For the text-containing cell, return its midpoint in (x, y) coordinate format. 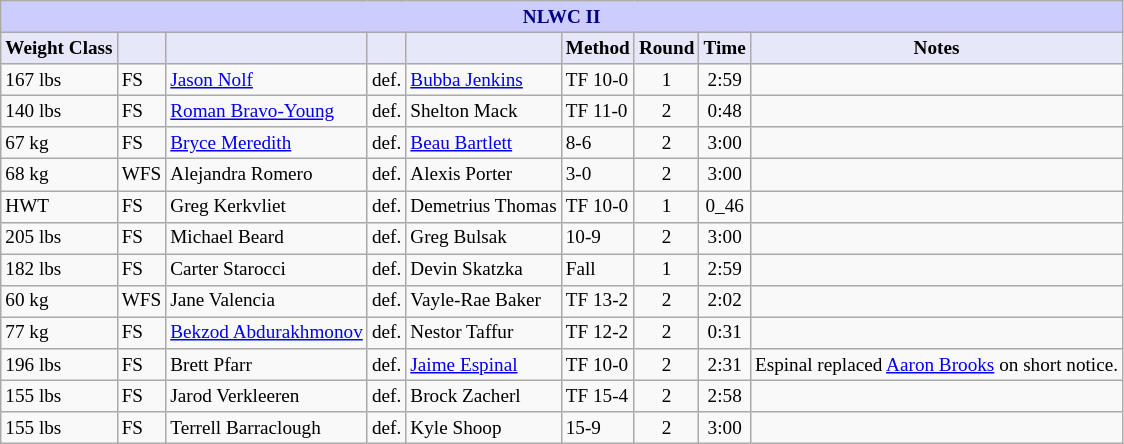
Weight Class (59, 48)
2:31 (724, 365)
TF 11-0 (598, 111)
Beau Bartlett (484, 143)
Roman Bravo-Young (267, 111)
2:02 (724, 301)
Greg Kerkvliet (267, 206)
Brett Pfarr (267, 365)
TF 13-2 (598, 301)
Time (724, 48)
Bubba Jenkins (484, 80)
Jarod Verkleeren (267, 396)
Round (666, 48)
Fall (598, 270)
Vayle-Rae Baker (484, 301)
0:48 (724, 111)
Espinal replaced Aaron Brooks on short notice. (936, 365)
Kyle Shoop (484, 428)
Terrell Barraclough (267, 428)
167 lbs (59, 80)
196 lbs (59, 365)
0_46 (724, 206)
TF 12-2 (598, 333)
67 kg (59, 143)
Notes (936, 48)
Alexis Porter (484, 175)
HWT (59, 206)
Shelton Mack (484, 111)
0:31 (724, 333)
Demetrius Thomas (484, 206)
8-6 (598, 143)
Nestor Taffur (484, 333)
Devin Skatzka (484, 270)
Bekzod Abdurakhmonov (267, 333)
182 lbs (59, 270)
Greg Bulsak (484, 238)
77 kg (59, 333)
Alejandra Romero (267, 175)
Jaime Espinal (484, 365)
Brock Zacherl (484, 396)
Jason Nolf (267, 80)
3-0 (598, 175)
TF 15-4 (598, 396)
Carter Starocci (267, 270)
140 lbs (59, 111)
60 kg (59, 301)
68 kg (59, 175)
10-9 (598, 238)
Jane Valencia (267, 301)
Method (598, 48)
2:58 (724, 396)
Michael Beard (267, 238)
205 lbs (59, 238)
15-9 (598, 428)
NLWC II (562, 17)
Bryce Meredith (267, 143)
